Return (x, y) of the center of cell containing provided text 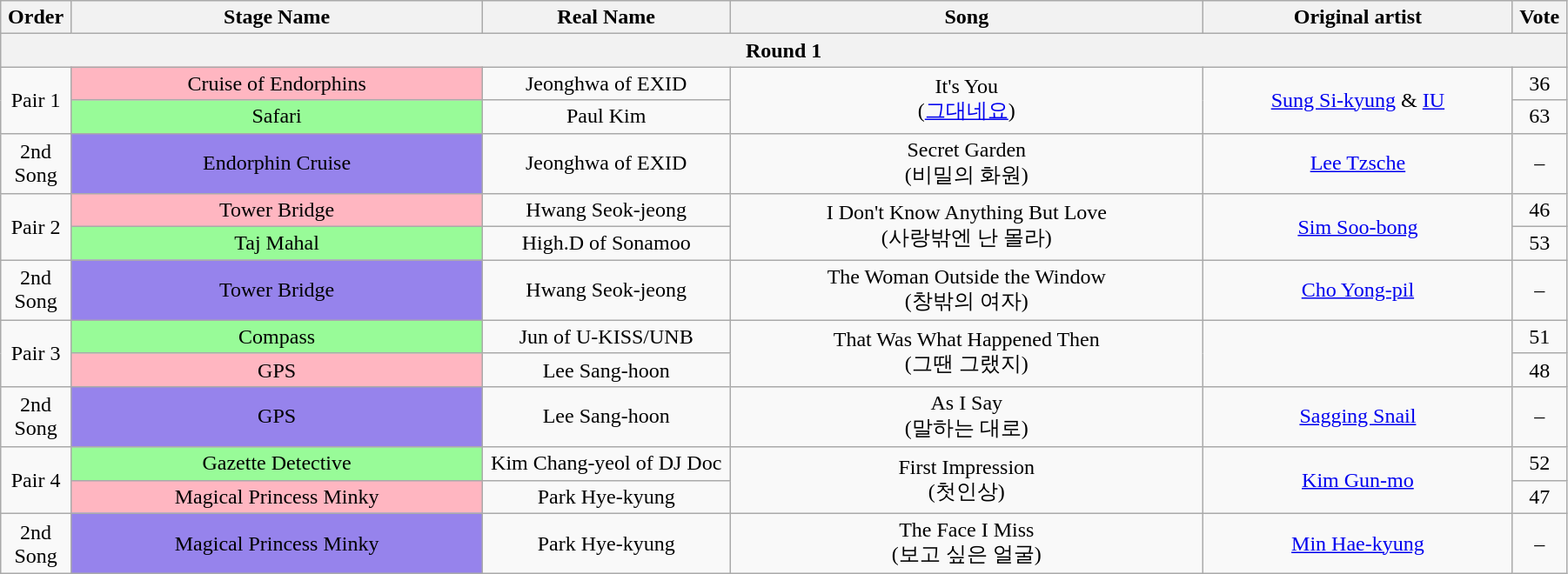
Song (967, 17)
Min Hae-kyung (1357, 544)
That Was What Happened Then(그땐 그랬지) (967, 353)
Sagging Snail (1357, 417)
Secret Garden(비밀의 화원) (967, 164)
Sim Soo-bong (1357, 227)
36 (1540, 83)
Safari (277, 117)
I Don't Know Anything But Love(사랑밖엔 난 몰라) (967, 227)
47 (1540, 497)
Vote (1540, 17)
Order (37, 17)
63 (1540, 117)
The Woman Outside the Window(창밖의 여자) (967, 290)
Gazette Detective (277, 464)
First Impression(첫인상) (967, 480)
Cho Yong-pil (1357, 290)
Taj Mahal (277, 244)
Endorphin Cruise (277, 164)
High.D of Sonamoo (606, 244)
53 (1540, 244)
Lee Tzsche (1357, 164)
Real Name (606, 17)
Pair 3 (37, 353)
Compass (277, 337)
Pair 2 (37, 227)
Sung Si-kyung & IU (1357, 100)
Round 1 (784, 50)
46 (1540, 210)
Cruise of Endorphins (277, 83)
It's You(그대네요) (967, 100)
52 (1540, 464)
51 (1540, 337)
The Face I Miss(보고 싶은 얼굴) (967, 544)
Original artist (1357, 17)
Paul Kim (606, 117)
As I Say(말하는 대로) (967, 417)
Pair 4 (37, 480)
Jun of U-KISS/UNB (606, 337)
Kim Gun-mo (1357, 480)
Stage Name (277, 17)
Pair 1 (37, 100)
Kim Chang-yeol of DJ Doc (606, 464)
48 (1540, 370)
